Scan for the cell matching the given text and deliver its [X, Y] coordinate at center. 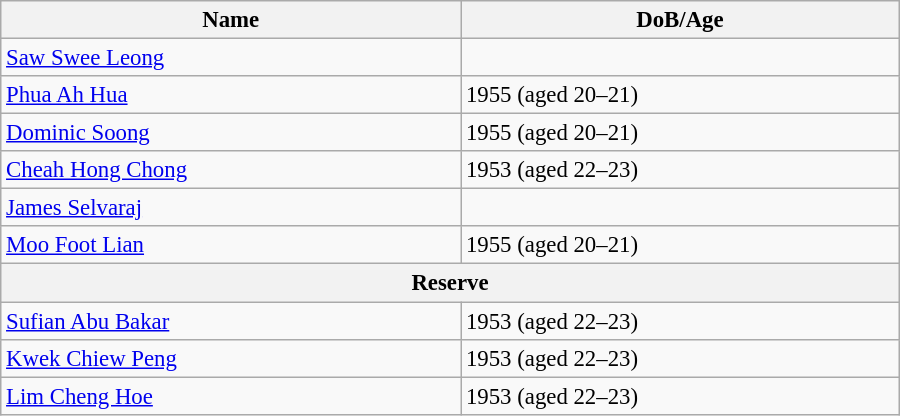
Moo Foot Lian [231, 245]
Name [231, 20]
Dominic Soong [231, 133]
Saw Swee Leong [231, 58]
Cheah Hong Chong [231, 170]
Kwek Chiew Peng [231, 358]
Reserve [450, 283]
Sufian Abu Bakar [231, 321]
Phua Ah Hua [231, 95]
James Selvaraj [231, 208]
Lim Cheng Hoe [231, 396]
DoB/Age [680, 20]
